Return the (x, y) coordinate for the center point of the cell that contains the specified text.  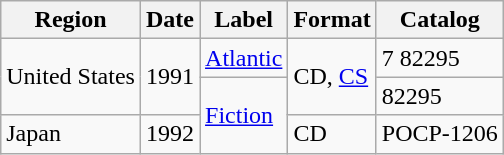
82295 (440, 96)
Format (332, 20)
Catalog (440, 20)
Date (170, 20)
CD (332, 134)
POCP-1206 (440, 134)
7 82295 (440, 58)
1992 (170, 134)
Region (71, 20)
1991 (170, 77)
Atlantic (244, 58)
United States (71, 77)
Fiction (244, 115)
Label (244, 20)
CD, CS (332, 77)
Japan (71, 134)
